Scan for the cell matching the given text and deliver its (X, Y) coordinate at center. 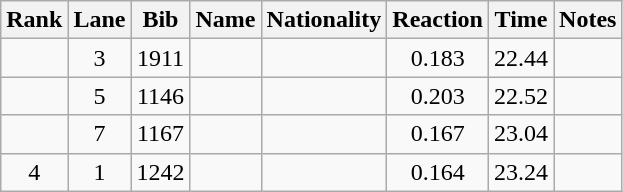
0.203 (438, 96)
1 (100, 172)
0.183 (438, 58)
23.04 (520, 134)
1911 (160, 58)
Reaction (438, 20)
Time (520, 20)
Nationality (324, 20)
0.164 (438, 172)
Name (226, 20)
22.52 (520, 96)
0.167 (438, 134)
Rank (34, 20)
1167 (160, 134)
1146 (160, 96)
Bib (160, 20)
7 (100, 134)
1242 (160, 172)
Notes (588, 20)
4 (34, 172)
23.24 (520, 172)
22.44 (520, 58)
Lane (100, 20)
3 (100, 58)
5 (100, 96)
